Capture the cell that displays the provided text and extract its [x, y] central coordinate. 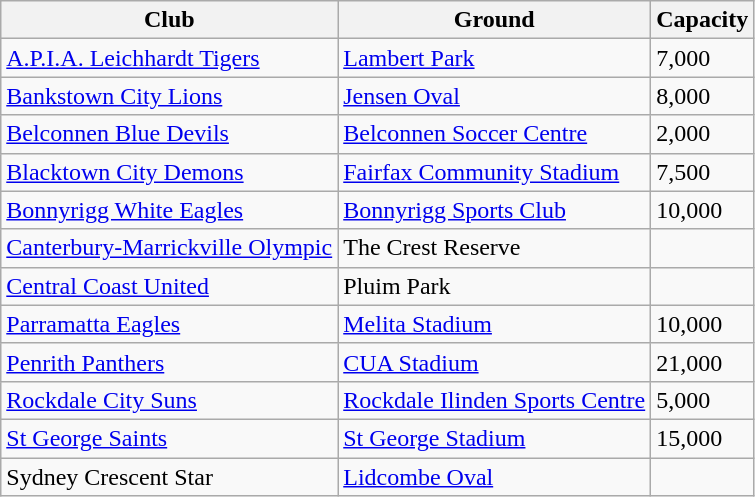
Penrith Panthers [170, 362]
Jensen Oval [494, 96]
Pluim Park [494, 286]
Rockdale Ilinden Sports Centre [494, 400]
5,000 [702, 400]
Bonnyrigg White Eagles [170, 210]
A.P.I.A. Leichhardt Tigers [170, 58]
7,000 [702, 58]
Fairfax Community Stadium [494, 172]
Club [170, 20]
Bonnyrigg Sports Club [494, 210]
Central Coast United [170, 286]
The Crest Reserve [494, 248]
Canterbury-Marrickville Olympic [170, 248]
St George Saints [170, 438]
Sydney Crescent Star [170, 477]
Melita Stadium [494, 324]
15,000 [702, 438]
8,000 [702, 96]
Ground [494, 20]
21,000 [702, 362]
Belconnen Blue Devils [170, 134]
Blacktown City Demons [170, 172]
CUA Stadium [494, 362]
Belconnen Soccer Centre [494, 134]
Parramatta Eagles [170, 324]
7,500 [702, 172]
Rockdale City Suns [170, 400]
St George Stadium [494, 438]
Capacity [702, 20]
Lidcombe Oval [494, 477]
Bankstown City Lions [170, 96]
Lambert Park [494, 58]
2,000 [702, 134]
